Output the (X, Y) coordinate of the center of the cell containing the given text.  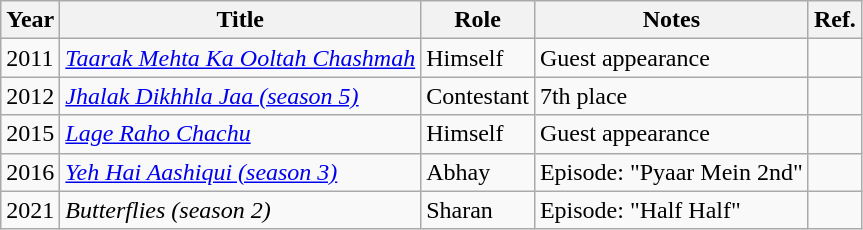
2021 (30, 210)
Title (240, 20)
2016 (30, 172)
2012 (30, 96)
Episode: "Half Half" (671, 210)
Contestant (478, 96)
Notes (671, 20)
Abhay (478, 172)
2011 (30, 58)
2015 (30, 134)
Lage Raho Chachu (240, 134)
Role (478, 20)
7th place (671, 96)
Yeh Hai Aashiqui (season 3) (240, 172)
Taarak Mehta Ka Ooltah Chashmah (240, 58)
Episode: "Pyaar Mein 2nd" (671, 172)
Year (30, 20)
Jhalak Dikhhla Jaa (season 5) (240, 96)
Butterflies (season 2) (240, 210)
Sharan (478, 210)
Ref. (834, 20)
